Return (X, Y) of the center of cell containing provided text 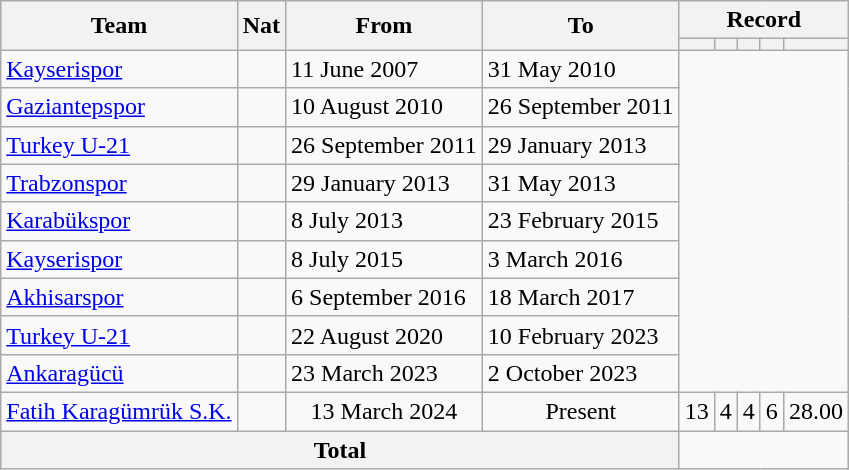
13 (696, 411)
23 February 2015 (580, 221)
Team (119, 26)
22 August 2020 (384, 335)
10 February 2023 (580, 335)
6 September 2016 (384, 297)
31 May 2013 (580, 183)
18 March 2017 (580, 297)
8 July 2013 (384, 221)
10 August 2010 (384, 107)
6 (772, 411)
Nat (261, 26)
28.00 (816, 411)
Record (764, 20)
11 June 2007 (384, 69)
23 March 2023 (384, 373)
8 July 2015 (384, 259)
Total (340, 449)
31 May 2010 (580, 69)
3 March 2016 (580, 259)
Gaziantepspor (119, 107)
Present (580, 411)
Ankaragücü (119, 373)
Akhisarspor (119, 297)
Trabzonspor (119, 183)
Karabükspor (119, 221)
Fatih Karagümrük S.K. (119, 411)
2 October 2023 (580, 373)
To (580, 26)
13 March 2024 (384, 411)
From (384, 26)
